Scan for the cell matching the given text and deliver its [X, Y] coordinate at center. 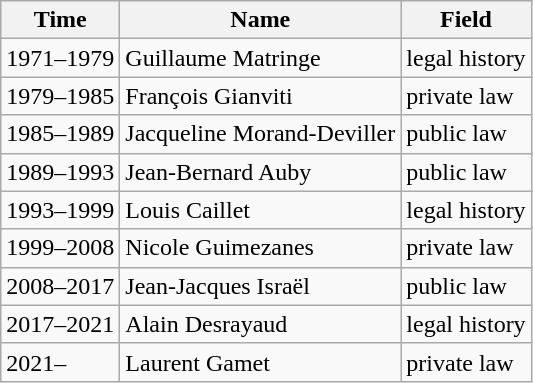
Jean-Bernard Auby [260, 172]
Field [466, 20]
1985–1989 [60, 134]
Louis Caillet [260, 210]
Jean-Jacques Israël [260, 286]
Time [60, 20]
1999–2008 [60, 248]
Nicole Guimezanes [260, 248]
1979–1985 [60, 96]
François Gianviti [260, 96]
Name [260, 20]
Laurent Gamet [260, 362]
2021– [60, 362]
1989–1993 [60, 172]
Alain Desrayaud [260, 324]
1993–1999 [60, 210]
2017–2021 [60, 324]
1971–1979 [60, 58]
2008–2017 [60, 286]
Jacqueline Morand-Deviller [260, 134]
Guillaume Matringe [260, 58]
